Scan for the cell matching the given text and deliver its (x, y) coordinate at center. 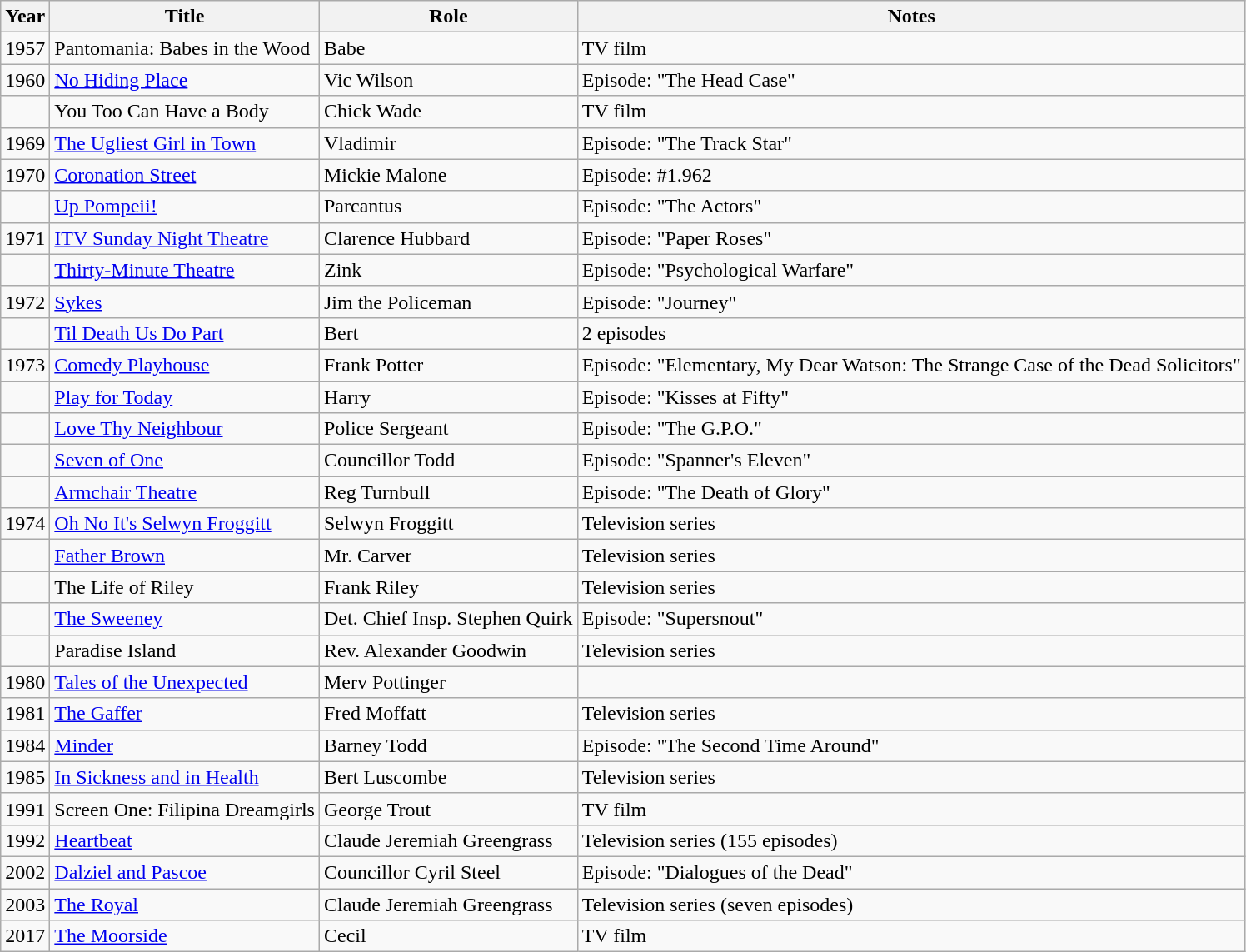
Merv Pottinger (448, 682)
The Life of Riley (185, 587)
Bert (448, 333)
Vladimir (448, 143)
Up Pompeii! (185, 207)
1971 (25, 238)
Episode: "The Track Star" (911, 143)
Episode: "Journey" (911, 302)
Father Brown (185, 556)
Episode: "The Second Time Around" (911, 745)
Minder (185, 745)
You Too Can Have a Body (185, 112)
1992 (25, 840)
Councillor Cyril Steel (448, 872)
George Trout (448, 809)
Vic Wilson (448, 80)
1974 (25, 524)
Play for Today (185, 397)
Episode: "The G.P.O." (911, 429)
Zink (448, 270)
Comedy Playhouse (185, 365)
Til Death Us Do Part (185, 333)
1985 (25, 777)
Dalziel and Pascoe (185, 872)
2002 (25, 872)
Episode: "Supersnout" (911, 619)
1981 (25, 714)
Fred Moffatt (448, 714)
Episode: "The Actors" (911, 207)
Episode: "The Head Case" (911, 80)
Coronation Street (185, 175)
Chick Wade (448, 112)
The Royal (185, 904)
Episode: "Paper Roses" (911, 238)
Councillor Todd (448, 461)
The Sweeney (185, 619)
Paradise Island (185, 650)
Bert Luscombe (448, 777)
Mickie Malone (448, 175)
Love Thy Neighbour (185, 429)
Clarence Hubbard (448, 238)
The Ugliest Girl in Town (185, 143)
1972 (25, 302)
1980 (25, 682)
Parcantus (448, 207)
Year (25, 17)
Episode: "Elementary, My Dear Watson: The Strange Case of the Dead Solicitors" (911, 365)
2017 (25, 936)
Television series (155 episodes) (911, 840)
Seven of One (185, 461)
Frank Potter (448, 365)
Television series (seven episodes) (911, 904)
Det. Chief Insp. Stephen Quirk (448, 619)
No Hiding Place (185, 80)
Frank Riley (448, 587)
Episode: "The Death of Glory" (911, 492)
Episode: "Spanner's Eleven" (911, 461)
ITV Sunday Night Theatre (185, 238)
The Moorside (185, 936)
1973 (25, 365)
Episode: "Dialogues of the Dead" (911, 872)
2003 (25, 904)
Tales of the Unexpected (185, 682)
1957 (25, 48)
Screen One: Filipina Dreamgirls (185, 809)
Episode: "Psychological Warfare" (911, 270)
Title (185, 17)
Episode: "Kisses at Fifty" (911, 397)
1969 (25, 143)
In Sickness and in Health (185, 777)
Selwyn Froggitt (448, 524)
1960 (25, 80)
Rev. Alexander Goodwin (448, 650)
Pantomania: Babes in the Wood (185, 48)
Reg Turnbull (448, 492)
Role (448, 17)
Heartbeat (185, 840)
1970 (25, 175)
Sykes (185, 302)
2 episodes (911, 333)
Armchair Theatre (185, 492)
1991 (25, 809)
Harry (448, 397)
1984 (25, 745)
Barney Todd (448, 745)
Jim the Policeman (448, 302)
The Gaffer (185, 714)
Thirty-Minute Theatre (185, 270)
Babe (448, 48)
Police Sergeant (448, 429)
Notes (911, 17)
Mr. Carver (448, 556)
Oh No It's Selwyn Froggitt (185, 524)
Episode: #1.962 (911, 175)
Cecil (448, 936)
